Locate the cell with the specified text and output its [X, Y] center coordinate. 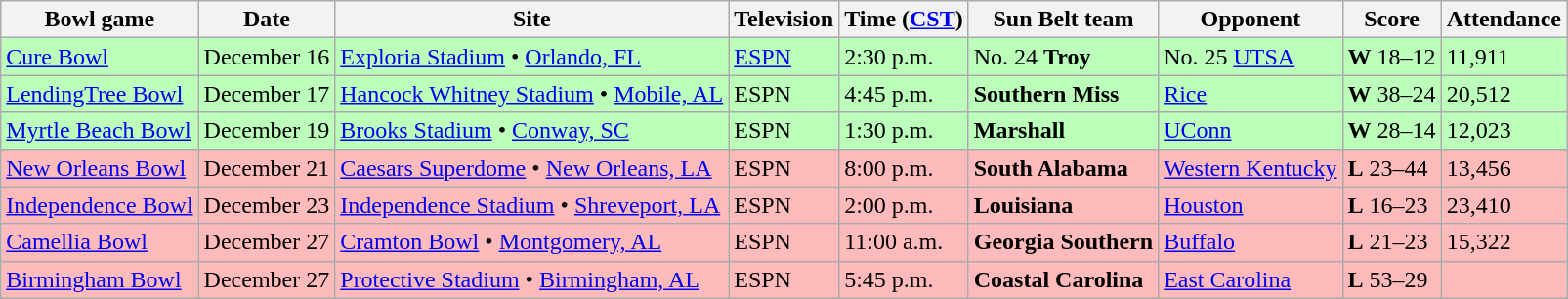
Sun Belt team [1063, 20]
2:30 p.m. [905, 57]
Camellia Bowl [100, 242]
W 38–24 [1391, 94]
Opponent [1250, 20]
Georgia Southern [1063, 242]
11:00 a.m. [905, 242]
12,023 [1504, 131]
Marshall [1063, 131]
8:00 p.m. [905, 168]
Independence Stadium • Shreveport, LA [531, 205]
15,322 [1504, 242]
December 17 [267, 94]
UConn [1250, 131]
Protective Stadium • Birmingham, AL [531, 279]
Independence Bowl [100, 205]
Hancock Whitney Stadium • Mobile, AL [531, 94]
LendingTree Bowl [100, 94]
Attendance [1504, 20]
December 16 [267, 57]
Coastal Carolina [1063, 279]
Bowl game [100, 20]
Caesars Superdome • New Orleans, LA [531, 168]
No. 24 Troy [1063, 57]
Exploria Stadium • Orlando, FL [531, 57]
2:00 p.m. [905, 205]
5:45 p.m. [905, 279]
No. 25 UTSA [1250, 57]
Score [1391, 20]
4:45 p.m. [905, 94]
Southern Miss [1063, 94]
L 21–23 [1391, 242]
Birmingham Bowl [100, 279]
Western Kentucky [1250, 168]
Cure Bowl [100, 57]
East Carolina [1250, 279]
L 16–23 [1391, 205]
New Orleans Bowl [100, 168]
Houston [1250, 205]
Cramton Bowl • Montgomery, AL [531, 242]
23,410 [1504, 205]
L 23–44 [1391, 168]
20,512 [1504, 94]
December 21 [267, 168]
L 53–29 [1391, 279]
W 28–14 [1391, 131]
December 19 [267, 131]
South Alabama [1063, 168]
W 18–12 [1391, 57]
Buffalo [1250, 242]
Television [784, 20]
Myrtle Beach Bowl [100, 131]
Brooks Stadium • Conway, SC [531, 131]
1:30 p.m. [905, 131]
December 23 [267, 205]
11,911 [1504, 57]
Louisiana [1063, 205]
13,456 [1504, 168]
Time (CST) [905, 20]
Date [267, 20]
Site [531, 20]
Rice [1250, 94]
